Detect which cell encompasses the target text, then output its [X, Y] center coordinate. 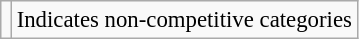
Indicates non-competitive categories [184, 20]
